Locate the cell with the specified text and output its [X, Y] center coordinate. 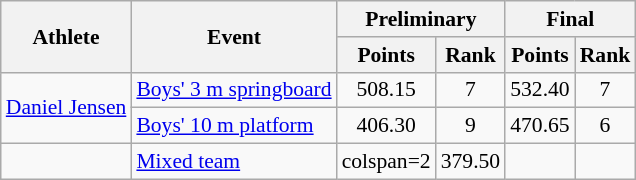
508.15 [386, 90]
Preliminary [422, 19]
Event [234, 36]
470.65 [540, 126]
Mixed team [234, 162]
Daniel Jensen [66, 108]
Boys' 3 m springboard [234, 90]
9 [470, 126]
6 [606, 126]
406.30 [386, 126]
379.50 [470, 162]
colspan=2 [386, 162]
Final [570, 19]
Boys' 10 m platform [234, 126]
532.40 [540, 90]
Athlete [66, 36]
